Return the (x, y) coordinate for the center point of the cell that contains the specified text.  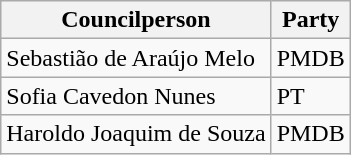
Councilperson (136, 20)
Sebastião de Araújo Melo (136, 58)
Sofia Cavedon Nunes (136, 96)
PT (310, 96)
Party (310, 20)
Haroldo Joaquim de Souza (136, 134)
